Extract the (x, y) coordinate from the center of the cell holding the provided text.  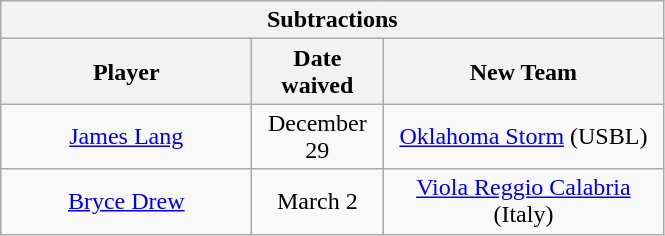
Viola Reggio Calabria (Italy) (524, 202)
New Team (524, 72)
Date waived (318, 72)
Subtractions (332, 20)
Oklahoma Storm (USBL) (524, 136)
James Lang (126, 136)
March 2 (318, 202)
Player (126, 72)
December 29 (318, 136)
Bryce Drew (126, 202)
